Detect which cell encompasses the target text, then output its [x, y] center coordinate. 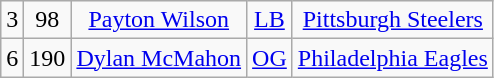
LB [270, 20]
Payton Wilson [159, 20]
Pittsburgh Steelers [392, 20]
3 [12, 20]
Dylan McMahon [159, 58]
Philadelphia Eagles [392, 58]
6 [12, 58]
190 [48, 58]
OG [270, 58]
98 [48, 20]
